Provide the (x, y) coordinate of the cell's center where the given text is located.  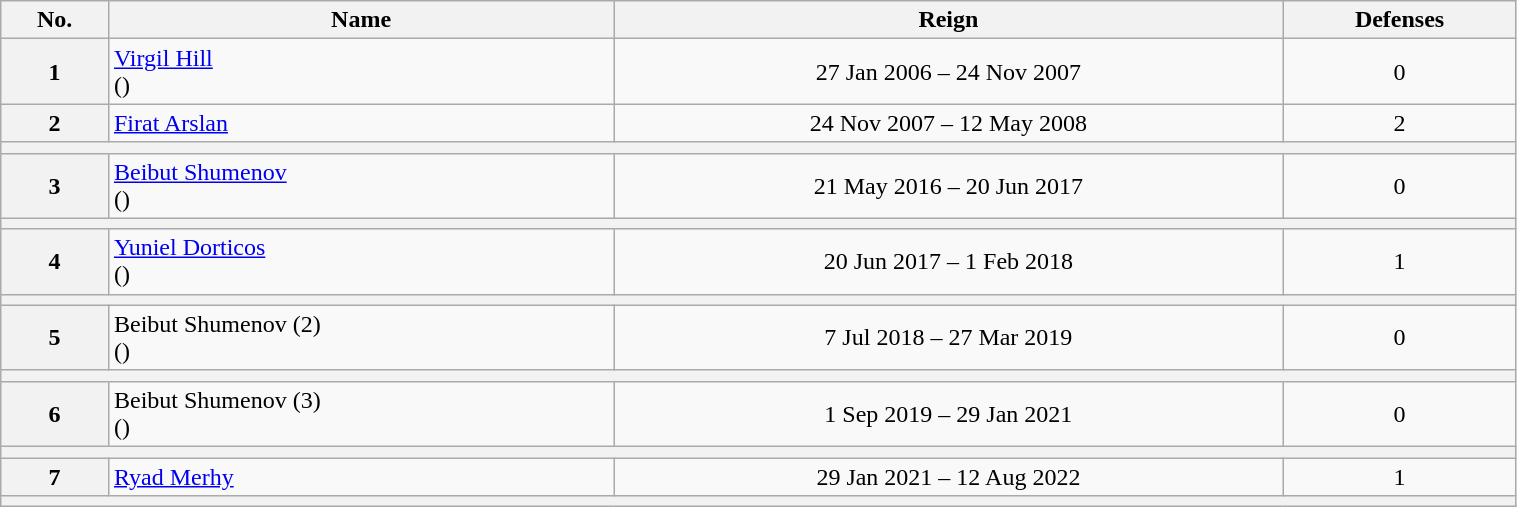
1 Sep 2019 – 29 Jan 2021 (948, 414)
Firat Arslan (360, 123)
Name (360, 20)
Beibut Shumenov (3)() (360, 414)
Beibut Shumenov (2)() (360, 338)
3 (55, 186)
Beibut Shumenov() (360, 186)
21 May 2016 – 20 Jun 2017 (948, 186)
7 (55, 477)
Defenses (1400, 20)
7 Jul 2018 – 27 Mar 2019 (948, 338)
Virgil Hill() (360, 72)
24 Nov 2007 – 12 May 2008 (948, 123)
No. (55, 20)
20 Jun 2017 – 1 Feb 2018 (948, 262)
5 (55, 338)
Ryad Merhy (360, 477)
6 (55, 414)
4 (55, 262)
27 Jan 2006 – 24 Nov 2007 (948, 72)
Yuniel Dorticos() (360, 262)
Reign (948, 20)
29 Jan 2021 – 12 Aug 2022 (948, 477)
